Find where the given text appears and provide that cell's center as [X, Y] coordinate. 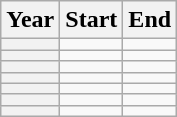
Start [92, 20]
Year [30, 20]
End [150, 20]
